For the text-containing cell, return its midpoint in [X, Y] coordinate format. 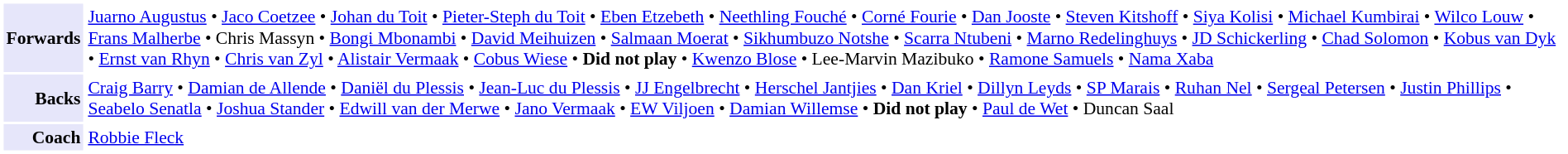
Backs [43, 98]
Coach [43, 137]
Forwards [43, 37]
Robbie Fleck [825, 137]
